Provide the [X, Y] coordinate of the cell's center where the given text is located.  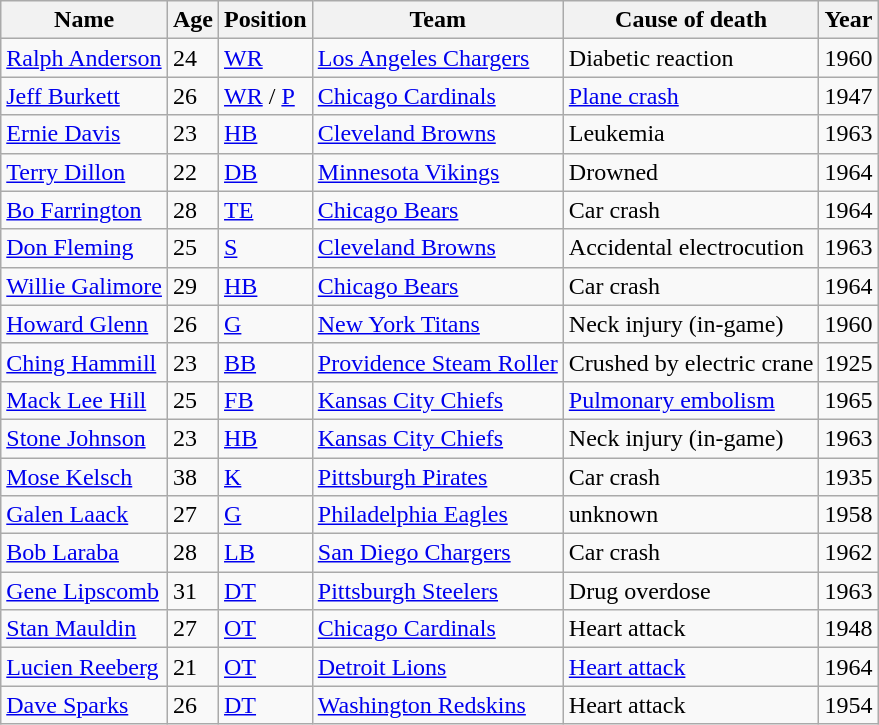
Ernie Davis [84, 134]
TE [266, 210]
22 [192, 172]
Don Fleming [84, 248]
Cause of death [691, 20]
Lucien Reeberg [84, 667]
Position [266, 20]
38 [192, 477]
Los Angeles Chargers [438, 58]
21 [192, 667]
Year [848, 20]
29 [192, 286]
K [266, 477]
Age [192, 20]
BB [266, 362]
Stone Johnson [84, 438]
Bo Farrington [84, 210]
1962 [848, 553]
Name [84, 20]
Plane crash [691, 96]
Minnesota Vikings [438, 172]
1948 [848, 629]
Gene Lipscomb [84, 591]
Willie Galimore [84, 286]
1965 [848, 400]
New York Titans [438, 324]
Providence Steam Roller [438, 362]
Accidental electrocution [691, 248]
unknown [691, 515]
Detroit Lions [438, 667]
31 [192, 591]
S [266, 248]
LB [266, 553]
Leukemia [691, 134]
WR [266, 58]
Dave Sparks [84, 705]
Diabetic reaction [691, 58]
1925 [848, 362]
Team [438, 20]
Galen Laack [84, 515]
Howard Glenn [84, 324]
Ralph Anderson [84, 58]
Drowned [691, 172]
FB [266, 400]
Jeff Burkett [84, 96]
1958 [848, 515]
Washington Redskins [438, 705]
Mose Kelsch [84, 477]
1935 [848, 477]
24 [192, 58]
DB [266, 172]
1954 [848, 705]
Drug overdose [691, 591]
Philadelphia Eagles [438, 515]
Pittsburgh Pirates [438, 477]
Terry Dillon [84, 172]
Bob Laraba [84, 553]
Pittsburgh Steelers [438, 591]
1947 [848, 96]
Stan Mauldin [84, 629]
San Diego Chargers [438, 553]
Mack Lee Hill [84, 400]
Crushed by electric crane [691, 362]
Pulmonary embolism [691, 400]
Ching Hammill [84, 362]
WR / P [266, 96]
